Determine the (x, y) coordinate at the center of the cell enclosing the given text.  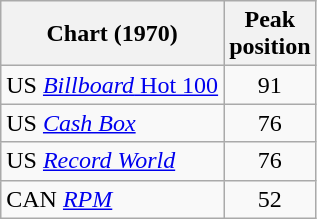
US Billboard Hot 100 (112, 85)
Chart (1970) (112, 34)
52 (270, 199)
US Cash Box (112, 123)
US Record World (112, 161)
CAN RPM (112, 199)
91 (270, 85)
Peakposition (270, 34)
